Pinpoint the cell where the given text exists, returning its [x, y] midpoint coordinate. 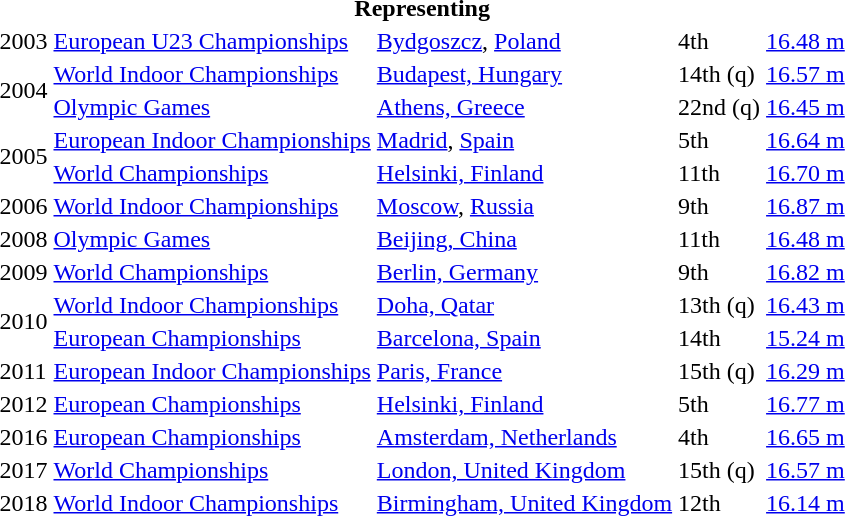
13th (q) [720, 305]
Bydgoszcz, Poland [524, 41]
Berlin, Germany [524, 272]
Madrid, Spain [524, 140]
European U23 Championships [212, 41]
Doha, Qatar [524, 305]
Amsterdam, Netherlands [524, 437]
14th [720, 338]
22nd (q) [720, 107]
Moscow, Russia [524, 206]
Beijing, China [524, 239]
14th (q) [720, 74]
London, United Kingdom [524, 470]
Athens, Greece [524, 107]
Budapest, Hungary [524, 74]
Paris, France [524, 371]
Barcelona, Spain [524, 338]
